Return the [x, y] coordinate for the center point of the cell that contains the specified text.  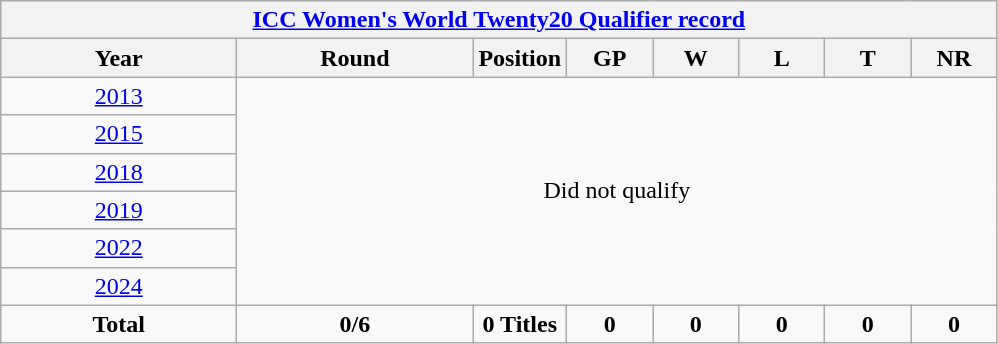
L [782, 58]
2019 [119, 210]
Total [119, 324]
Position [520, 58]
Round [355, 58]
0/6 [355, 324]
2013 [119, 96]
NR [954, 58]
0 Titles [520, 324]
W [696, 58]
Did not qualify [617, 191]
GP [610, 58]
2022 [119, 248]
T [868, 58]
2024 [119, 286]
2018 [119, 172]
Year [119, 58]
2015 [119, 134]
ICC Women's World Twenty20 Qualifier record [499, 20]
